Extract the (X, Y) coordinate from the center of the cell holding the provided text.  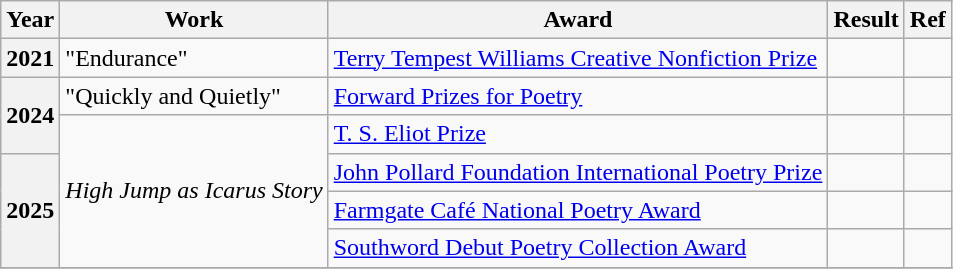
Farmgate Café National Poetry Award (578, 210)
John Pollard Foundation International Poetry Prize (578, 172)
T. S. Eliot Prize (578, 134)
Ref (928, 20)
2021 (30, 58)
Year (30, 20)
Work (194, 20)
2025 (30, 210)
Southword Debut Poetry Collection Award (578, 248)
High Jump as Icarus Story (194, 191)
Award (578, 20)
2024 (30, 115)
Terry Tempest Williams Creative Nonfiction Prize (578, 58)
"Quickly and Quietly" (194, 96)
Result (866, 20)
Forward Prizes for Poetry (578, 96)
"Endurance" (194, 58)
